From the cell containing the given text, extract its center point as [x, y] coordinate. 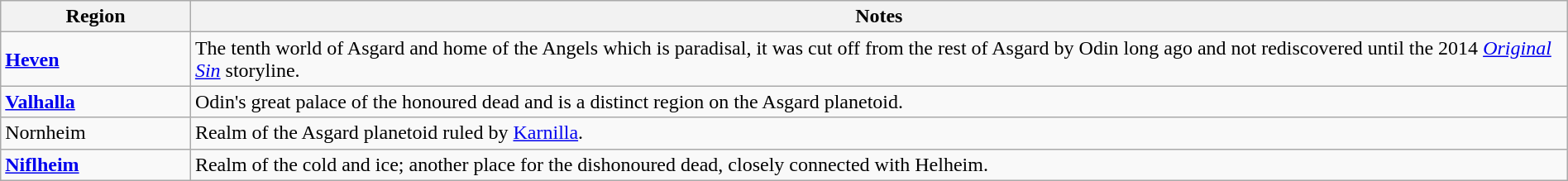
Nornheim [96, 133]
Odin's great palace of the honoured dead and is a distinct region on the Asgard planetoid. [878, 102]
Niflheim [96, 164]
Valhalla [96, 102]
Realm of the cold and ice; another place for the dishonoured dead, closely connected with Helheim. [878, 164]
Region [96, 17]
Heven [96, 60]
Notes [878, 17]
Realm of the Asgard planetoid ruled by Karnilla. [878, 133]
